Output the (x, y) coordinate of the center of the cell containing the given text.  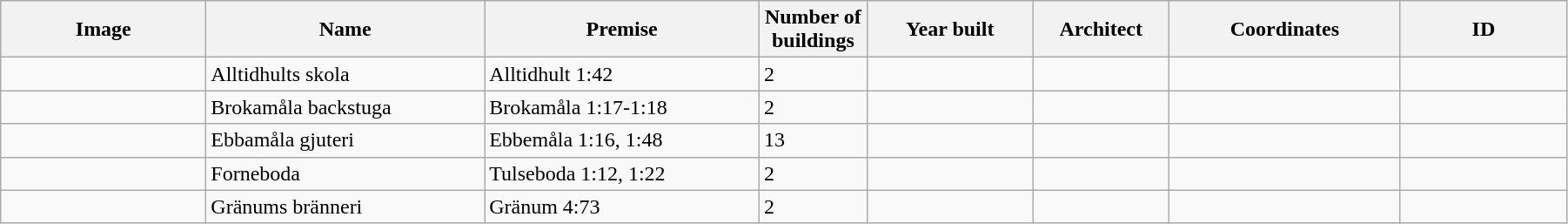
Tulseboda 1:12, 1:22 (622, 173)
Year built (950, 30)
Alltidhult 1:42 (622, 74)
ID (1483, 30)
Number ofbuildings (814, 30)
Gränums bränneri (345, 207)
Brokamåla backstuga (345, 107)
Brokamåla 1:17-1:18 (622, 107)
Architect (1101, 30)
Gränum 4:73 (622, 207)
Ebbemåla 1:16, 1:48 (622, 140)
Image (104, 30)
13 (814, 140)
Forneboda (345, 173)
Alltidhults skola (345, 74)
Name (345, 30)
Premise (622, 30)
Ebbamåla gjuteri (345, 140)
Coordinates (1284, 30)
